Return the (x, y) coordinate for the center point of the cell that contains the specified text.  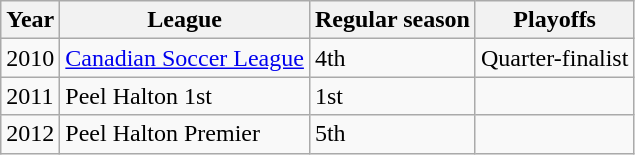
4th (392, 58)
2011 (30, 96)
1st (392, 96)
Regular season (392, 20)
League (185, 20)
Canadian Soccer League (185, 58)
Peel Halton 1st (185, 96)
Quarter-finalist (554, 58)
Playoffs (554, 20)
Year (30, 20)
2010 (30, 58)
Peel Halton Premier (185, 134)
2012 (30, 134)
5th (392, 134)
